Provide the [X, Y] coordinate of the cell's center where the given text is located.  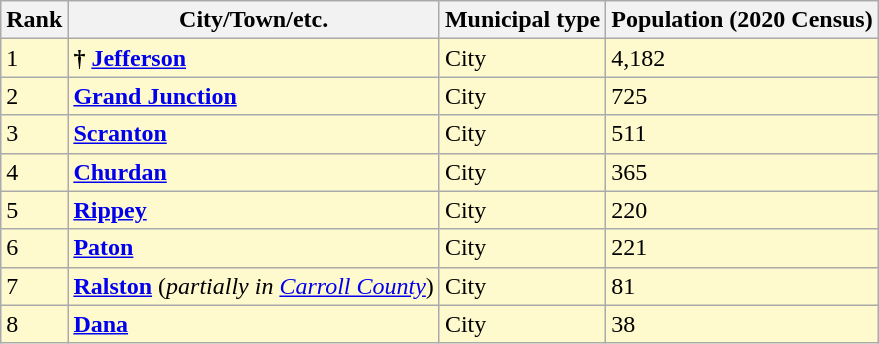
221 [742, 248]
4,182 [742, 58]
Dana [254, 324]
Rank [34, 20]
Population (2020 Census) [742, 20]
Municipal type [522, 20]
220 [742, 210]
725 [742, 96]
38 [742, 324]
365 [742, 172]
Ralston (partially in Carroll County) [254, 286]
† Jefferson [254, 58]
5 [34, 210]
3 [34, 134]
6 [34, 248]
City/Town/etc. [254, 20]
1 [34, 58]
7 [34, 286]
Scranton [254, 134]
Paton [254, 248]
81 [742, 286]
Grand Junction [254, 96]
Rippey [254, 210]
8 [34, 324]
2 [34, 96]
4 [34, 172]
511 [742, 134]
Churdan [254, 172]
